Determine the [x, y] coordinate at the center of the cell enclosing the given text.  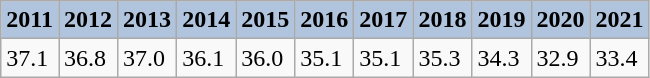
32.9 [560, 58]
35.3 [442, 58]
2017 [384, 20]
2012 [88, 20]
37.1 [30, 58]
2016 [324, 20]
34.3 [502, 58]
36.8 [88, 58]
2018 [442, 20]
2019 [502, 20]
2014 [206, 20]
36.0 [266, 58]
2021 [620, 20]
2020 [560, 20]
2011 [30, 20]
2013 [148, 20]
36.1 [206, 58]
33.4 [620, 58]
37.0 [148, 58]
2015 [266, 20]
